Determine the (x, y) coordinate at the center of the cell enclosing the given text.  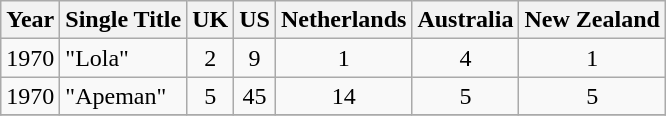
Australia (466, 20)
45 (255, 96)
9 (255, 58)
UK (210, 20)
"Lola" (124, 58)
Year (30, 20)
14 (343, 96)
2 (210, 58)
US (255, 20)
Netherlands (343, 20)
4 (466, 58)
New Zealand (592, 20)
"Apeman" (124, 96)
Single Title (124, 20)
